Scan for the cell matching the given text and deliver its (X, Y) coordinate at center. 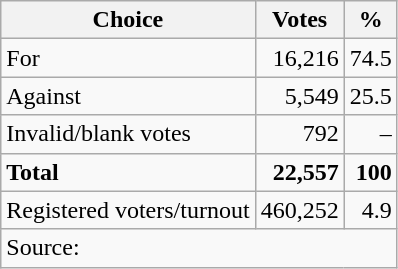
5,549 (300, 96)
74.5 (370, 58)
25.5 (370, 96)
792 (300, 134)
Against (128, 96)
Choice (128, 20)
For (128, 58)
Registered voters/turnout (128, 210)
Votes (300, 20)
460,252 (300, 210)
– (370, 134)
22,557 (300, 172)
Total (128, 172)
Source: (199, 248)
Invalid/blank votes (128, 134)
4.9 (370, 210)
16,216 (300, 58)
100 (370, 172)
% (370, 20)
